Return [x, y] of the center of cell containing provided text 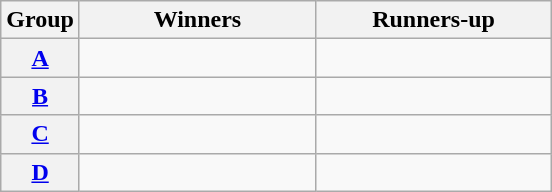
Winners [197, 20]
A [40, 58]
B [40, 96]
C [40, 134]
Runners-up [433, 20]
Group [40, 20]
D [40, 172]
